For the text-containing cell, return its midpoint in (x, y) coordinate format. 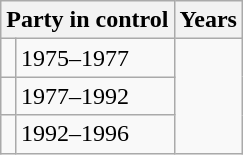
1975–1977 (94, 58)
1992–1996 (94, 134)
Years (208, 20)
Party in control (88, 20)
1977–1992 (94, 96)
